Detect which cell encompasses the target text, then output its [X, Y] center coordinate. 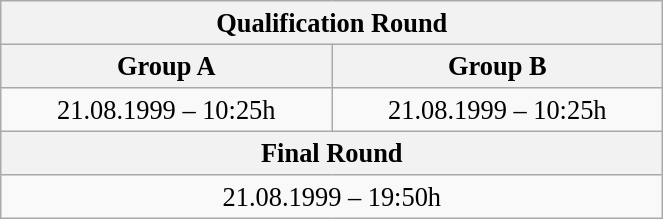
Final Round [332, 153]
Group B [498, 66]
21.08.1999 – 19:50h [332, 197]
Group A [166, 66]
Qualification Round [332, 22]
